Capture the cell that displays the provided text and extract its (X, Y) central coordinate. 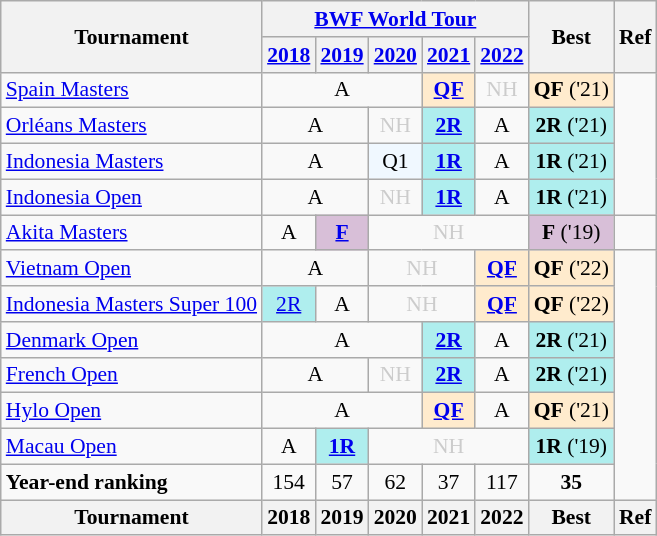
117 (502, 482)
Q1 (396, 162)
Indonesia Masters (132, 162)
57 (342, 482)
37 (448, 482)
62 (396, 482)
BWF World Tour (395, 19)
Spain Masters (132, 90)
154 (288, 482)
Macau Open (132, 447)
F (342, 233)
Indonesia Open (132, 197)
1R ('19) (572, 447)
Akita Masters (132, 233)
Vietnam Open (132, 269)
Denmark Open (132, 340)
35 (572, 482)
F ('19) (572, 233)
French Open (132, 375)
Hylo Open (132, 411)
Year-end ranking (132, 482)
Indonesia Masters Super 100 (132, 304)
Orléans Masters (132, 126)
